Find where the given text appears and provide that cell's center as (x, y) coordinate. 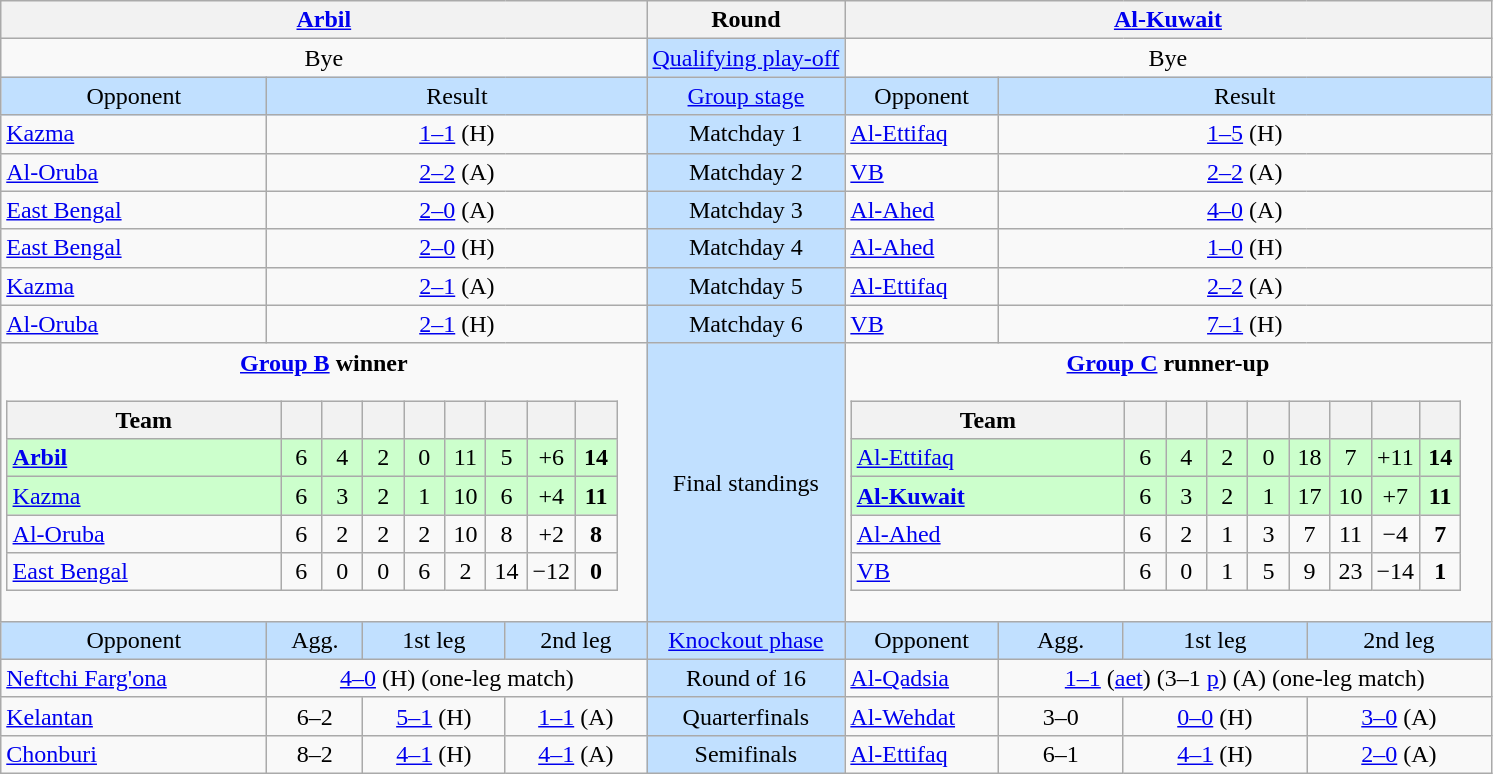
23 (1350, 572)
Semifinals (746, 754)
Group B winner Team Arbil 6 4 2 0 11 5 +6 14 Kazma 6 3 2 1 10 6 +4 11 Al-Oruba 6 2 2 2 10 8 +2 8 East Bengal 6 0 0 6 2 14 −12 0 (324, 482)
Qualifying play-off (746, 58)
18 (1310, 458)
Matchday 1 (746, 134)
Al-Wehdat (922, 716)
0–0 (H) (1215, 716)
4–1 (A) (576, 754)
3–0 (1061, 716)
Matchday 3 (746, 210)
Group stage (746, 96)
7–1 (H) (1245, 324)
+2 (552, 534)
Quarterfinals (746, 716)
4–0 (H) (one-leg match) (457, 678)
6–1 (1061, 754)
17 (1310, 496)
+4 (552, 496)
1–1 (aet) (3–1 p) (A) (one-leg match) (1245, 678)
2–1 (A) (457, 286)
Round (746, 20)
1–1 (H) (457, 134)
Neftchi Farg'ona (134, 678)
Final standings (746, 482)
5–1 (H) (434, 716)
Matchday 4 (746, 248)
Group C runner-up Team Al-Ettifaq 6 4 2 0 18 7 +11 14 Al-Kuwait 6 3 2 1 17 10 +7 11 Al-Ahed 6 2 1 3 7 11 −4 7 VB 6 0 1 5 9 23 −14 1 (1168, 482)
Al-Qadsia (922, 678)
Kelantan (134, 716)
Chonburi (134, 754)
+6 (552, 458)
3–0 (A) (1399, 716)
9 (1310, 572)
Matchday 5 (746, 286)
2–1 (H) (457, 324)
Matchday 6 (746, 324)
−4 (1396, 534)
Round of 16 (746, 678)
1–5 (H) (1245, 134)
+7 (1396, 496)
1–1 (A) (576, 716)
−12 (552, 572)
−14 (1396, 572)
6–2 (315, 716)
Knockout phase (746, 640)
1–0 (H) (1245, 248)
Matchday 2 (746, 172)
2–0 (H) (457, 248)
4–0 (A) (1245, 210)
+11 (1396, 458)
8–2 (315, 754)
